Output the (X, Y) coordinate of the center of the cell containing the given text.  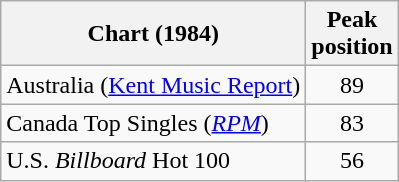
83 (352, 123)
Australia (Kent Music Report) (154, 85)
56 (352, 161)
U.S. Billboard Hot 100 (154, 161)
89 (352, 85)
Canada Top Singles (RPM) (154, 123)
Peakposition (352, 34)
Chart (1984) (154, 34)
